For the text-containing cell, return its midpoint in (X, Y) coordinate format. 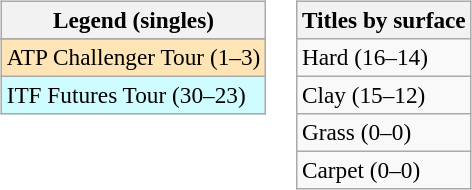
Titles by surface (384, 20)
Grass (0–0) (384, 133)
Legend (singles) (133, 20)
Hard (16–14) (384, 57)
ITF Futures Tour (30–23) (133, 95)
ATP Challenger Tour (1–3) (133, 57)
Carpet (0–0) (384, 171)
Clay (15–12) (384, 95)
